Identify which cell holds the provided text, then report its [X, Y] central coordinate. 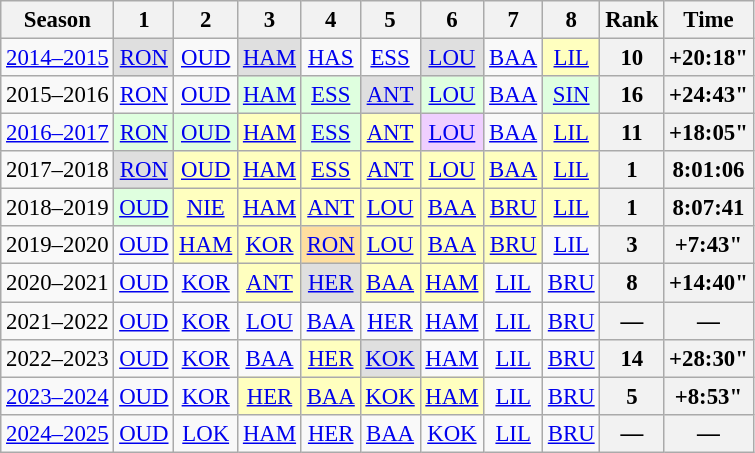
2022–2023 [58, 358]
11 [632, 133]
2020–2021 [58, 283]
2018–2019 [58, 208]
LOK [206, 433]
7 [514, 20]
HAS [330, 58]
2021–2022 [58, 321]
+28:30" [708, 358]
NIE [206, 208]
+18:05" [708, 133]
Time [708, 20]
4 [330, 20]
2016–2017 [58, 133]
+24:43" [708, 95]
+7:43" [708, 245]
10 [632, 58]
+8:53" [708, 396]
SIN [572, 95]
2017–2018 [58, 170]
+14:40" [708, 283]
14 [632, 358]
16 [632, 95]
2023–2024 [58, 396]
Rank [632, 20]
8:01:06 [708, 170]
6 [452, 20]
2024–2025 [58, 433]
Season [58, 20]
2019–2020 [58, 245]
+20:18" [708, 58]
2015–2016 [58, 95]
2014–2015 [58, 58]
8:07:41 [708, 208]
2 [206, 20]
